Extract the (x, y) coordinate from the center of the cell holding the provided text.  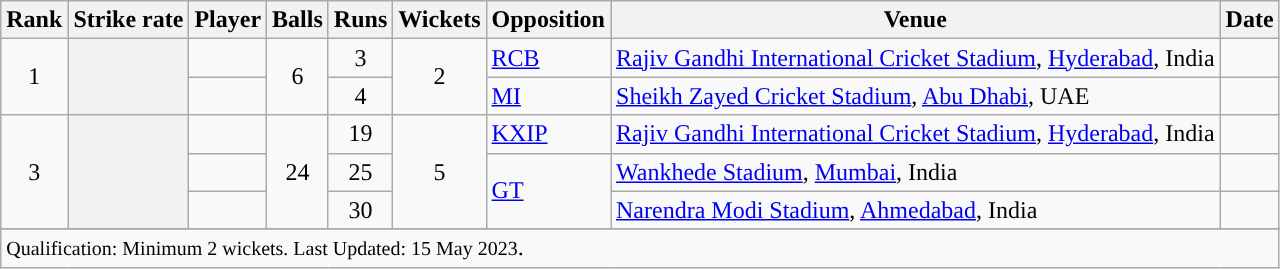
Player (228, 20)
Wankhede Stadium, Mumbai, India (915, 172)
GT (548, 191)
Venue (915, 20)
19 (360, 134)
6 (298, 77)
Balls (298, 20)
24 (298, 172)
4 (360, 96)
30 (360, 210)
Sheikh Zayed Cricket Stadium, Abu Dhabi, UAE (915, 96)
Strike rate (128, 20)
MI (548, 96)
1 (34, 77)
25 (360, 172)
Runs (360, 20)
Narendra Modi Stadium, Ahmedabad, India (915, 210)
KXIP (548, 134)
2 (440, 77)
Rank (34, 20)
5 (440, 172)
Date (1250, 20)
Wickets (440, 20)
Opposition (548, 20)
RCB (548, 58)
Qualification: Minimum 2 wickets. Last Updated: 15 May 2023. (640, 248)
